Pinpoint the cell where the given text exists, returning its [x, y] midpoint coordinate. 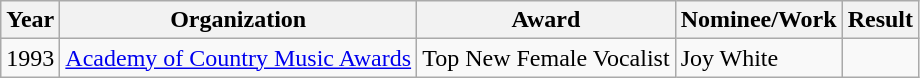
Academy of Country Music Awards [238, 58]
Result [880, 20]
Award [546, 20]
Nominee/Work [758, 20]
1993 [30, 58]
Top New Female Vocalist [546, 58]
Year [30, 20]
Organization [238, 20]
Joy White [758, 58]
